For the text-containing cell, return its midpoint in (X, Y) coordinate format. 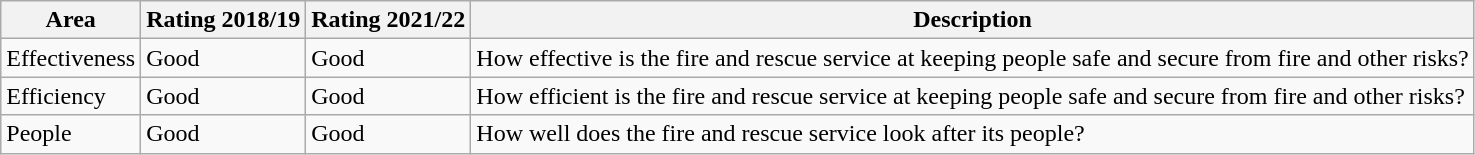
People (71, 134)
Rating 2021/22 (388, 20)
Description (973, 20)
Effectiveness (71, 58)
Area (71, 20)
How effective is the fire and rescue service at keeping people safe and secure from fire and other risks? (973, 58)
How well does the fire and rescue service look after its people? (973, 134)
Efficiency (71, 96)
Rating 2018/19 (224, 20)
How efficient is the fire and rescue service at keeping people safe and secure from fire and other risks? (973, 96)
